Capture the cell that displays the provided text and extract its (x, y) central coordinate. 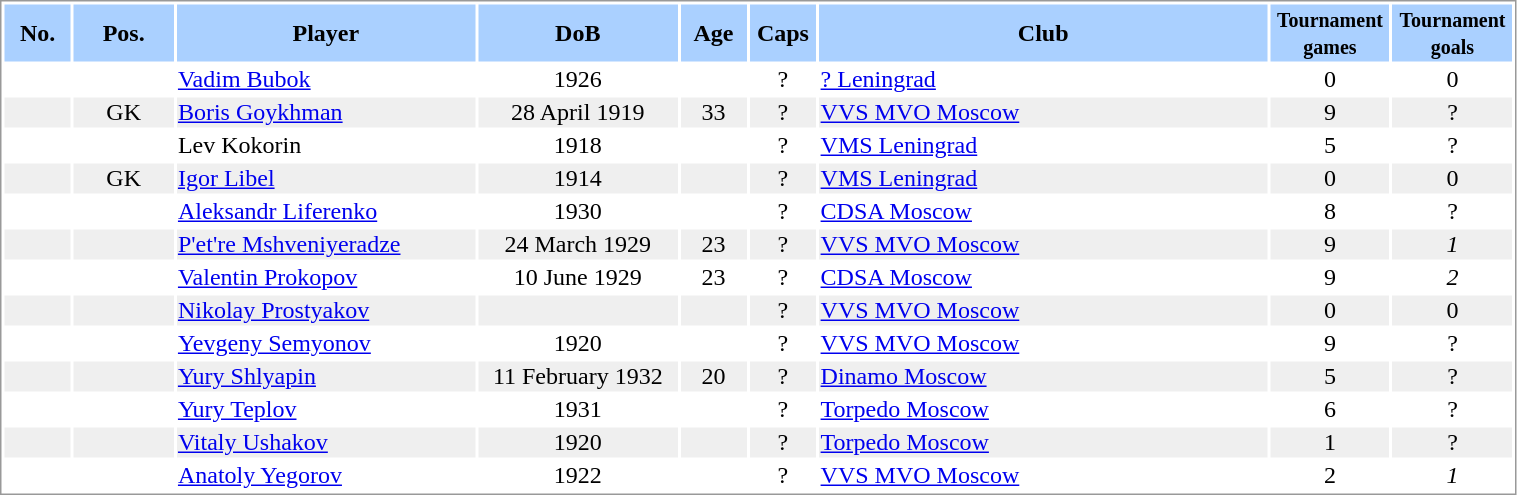
No. (37, 32)
Boris Goykhman (326, 113)
Age (713, 32)
24 March 1929 (578, 245)
33 (713, 113)
1922 (578, 475)
11 February 1932 (578, 377)
P'et're Mshveniyeradze (326, 245)
? Leningrad (1043, 79)
Vitaly Ushakov (326, 443)
Caps (783, 32)
Yury Teplov (326, 409)
Dinamo Moscow (1043, 377)
20 (713, 377)
Player (326, 32)
Aleksandr Liferenko (326, 211)
1926 (578, 79)
Tournamentgames (1330, 32)
DoB (578, 32)
Lev Kokorin (326, 145)
Vadim Bubok (326, 79)
Yevgeny Semyonov (326, 343)
1914 (578, 179)
Nikolay Prostyakov (326, 311)
28 April 1919 (578, 113)
Club (1043, 32)
Igor Libel (326, 179)
Tournamentgoals (1453, 32)
6 (1330, 409)
Yury Shlyapin (326, 377)
1918 (578, 145)
8 (1330, 211)
Pos. (124, 32)
Anatoly Yegorov (326, 475)
1930 (578, 211)
Valentin Prokopov (326, 277)
10 June 1929 (578, 277)
1931 (578, 409)
